Detect which cell encompasses the target text, then output its (x, y) center coordinate. 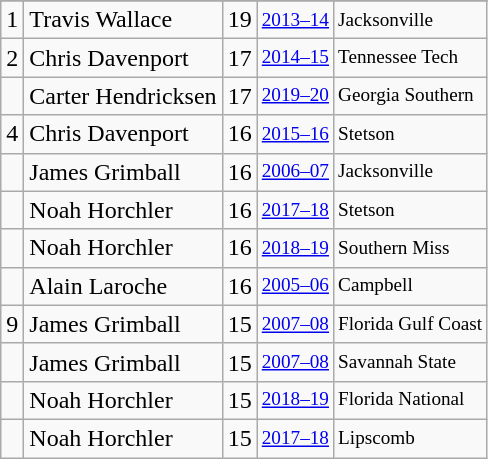
19 (240, 20)
2015–16 (295, 134)
2 (12, 58)
Tennessee Tech (410, 58)
Lipscomb (410, 438)
2014–15 (295, 58)
1 (12, 20)
Alain Laroche (123, 286)
Southern Miss (410, 248)
2006–07 (295, 172)
Florida Gulf Coast (410, 324)
2005–06 (295, 286)
Savannah State (410, 362)
2013–14 (295, 20)
Georgia Southern (410, 96)
Carter Hendricksen (123, 96)
Florida National (410, 400)
2019–20 (295, 96)
Travis Wallace (123, 20)
4 (12, 134)
9 (12, 324)
Campbell (410, 286)
